Extract the [X, Y] coordinate from the center of the cell holding the provided text.  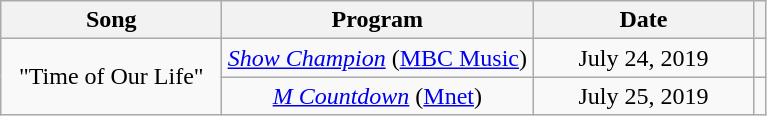
"Time of Our Life" [112, 77]
Song [112, 20]
Show Champion (MBC Music) [378, 58]
Date [644, 20]
July 24, 2019 [644, 58]
M Countdown (Mnet) [378, 96]
Program [378, 20]
July 25, 2019 [644, 96]
